Scan for the cell matching the given text and deliver its (x, y) coordinate at center. 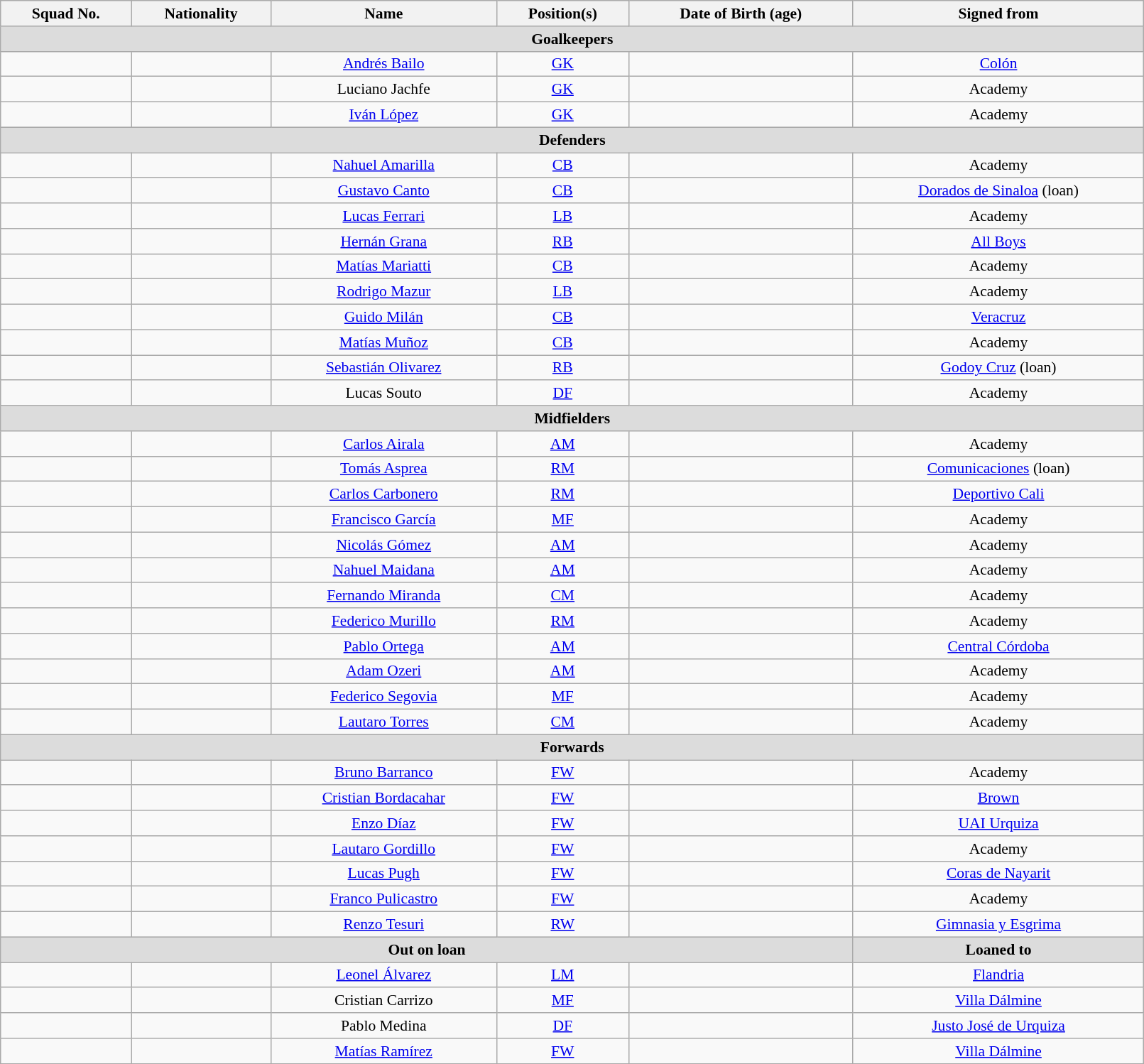
Loaned to (998, 950)
Bruno Barranco (383, 773)
Matías Muñoz (383, 342)
Enzo Díaz (383, 823)
RW (562, 925)
Squad No. (66, 13)
Pablo Ortega (383, 646)
Matías Ramírez (383, 1051)
Lucas Souto (383, 393)
Dorados de Sinaloa (loan) (998, 191)
Central Córdoba (998, 646)
Federico Segovia (383, 697)
Out on loan (427, 950)
Date of Birth (age) (741, 13)
Cristian Carrizo (383, 1001)
Fernando Miranda (383, 596)
Hernán Grana (383, 241)
Lucas Pugh (383, 874)
Lautaro Gordillo (383, 849)
Flandria (998, 975)
Midfielders (572, 418)
Tomás Asprea (383, 469)
Sebastián Olivarez (383, 368)
Carlos Airala (383, 444)
Goalkeepers (572, 39)
Nahuel Amarilla (383, 165)
Carlos Carbonero (383, 494)
Coras de Nayarit (998, 874)
Franco Pulicastro (383, 899)
Veracruz (998, 317)
Adam Ozeri (383, 671)
Forwards (572, 747)
LM (562, 975)
Lucas Ferrari (383, 216)
Colón (998, 64)
Matías Mariatti (383, 266)
Federico Murillo (383, 621)
Leonel Álvarez (383, 975)
Nationality (201, 13)
Nicolás Gómez (383, 545)
Gustavo Canto (383, 191)
Francisco García (383, 520)
UAI Urquiza (998, 823)
Andrés Bailo (383, 64)
Guido Milán (383, 317)
Nahuel Maidana (383, 570)
Pablo Medina (383, 1026)
Justo José de Urquiza (998, 1026)
Signed from (998, 13)
Lautaro Torres (383, 722)
Comunicaciones (loan) (998, 469)
Iván López (383, 115)
Cristian Bordacahar (383, 798)
Gimnasia y Esgrima (998, 925)
Godoy Cruz (loan) (998, 368)
All Boys (998, 241)
Position(s) (562, 13)
Brown (998, 798)
Rodrigo Mazur (383, 292)
Renzo Tesuri (383, 925)
Name (383, 13)
Luciano Jachfe (383, 89)
Deportivo Cali (998, 494)
Defenders (572, 140)
